Pinpoint the cell where the given text exists, returning its [X, Y] midpoint coordinate. 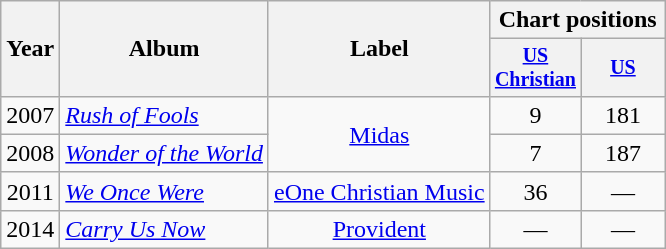
181 [623, 115]
Provident [379, 229]
9 [536, 115]
Year [30, 49]
Carry Us Now [164, 229]
US Christian [536, 68]
Album [164, 49]
187 [623, 153]
2007 [30, 115]
2011 [30, 191]
Wonder of the World [164, 153]
2014 [30, 229]
36 [536, 191]
Midas [379, 134]
Rush of Fools [164, 115]
Chart positions [578, 20]
2008 [30, 153]
Label [379, 49]
We Once Were [164, 191]
7 [536, 153]
eOne Christian Music [379, 191]
US [623, 68]
